Detect which cell encompasses the target text, then output its [X, Y] center coordinate. 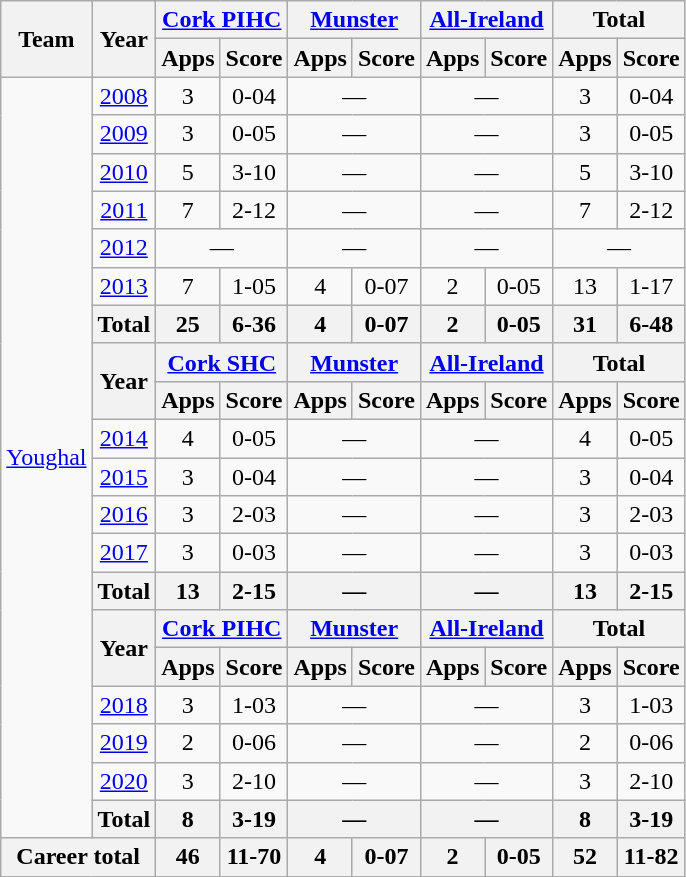
2010 [124, 172]
52 [585, 857]
6-36 [254, 324]
11-82 [651, 857]
2011 [124, 210]
2017 [124, 553]
Team [46, 39]
2013 [124, 286]
Youghal [46, 458]
2016 [124, 515]
31 [585, 324]
11-70 [254, 857]
2019 [124, 743]
2009 [124, 134]
2020 [124, 781]
2018 [124, 705]
1-05 [254, 286]
1-17 [651, 286]
2012 [124, 248]
Career total [78, 857]
25 [188, 324]
2014 [124, 438]
2015 [124, 477]
Cork SHC [222, 362]
46 [188, 857]
6-48 [651, 324]
2008 [124, 96]
